Scan for the cell matching the given text and deliver its [X, Y] coordinate at center. 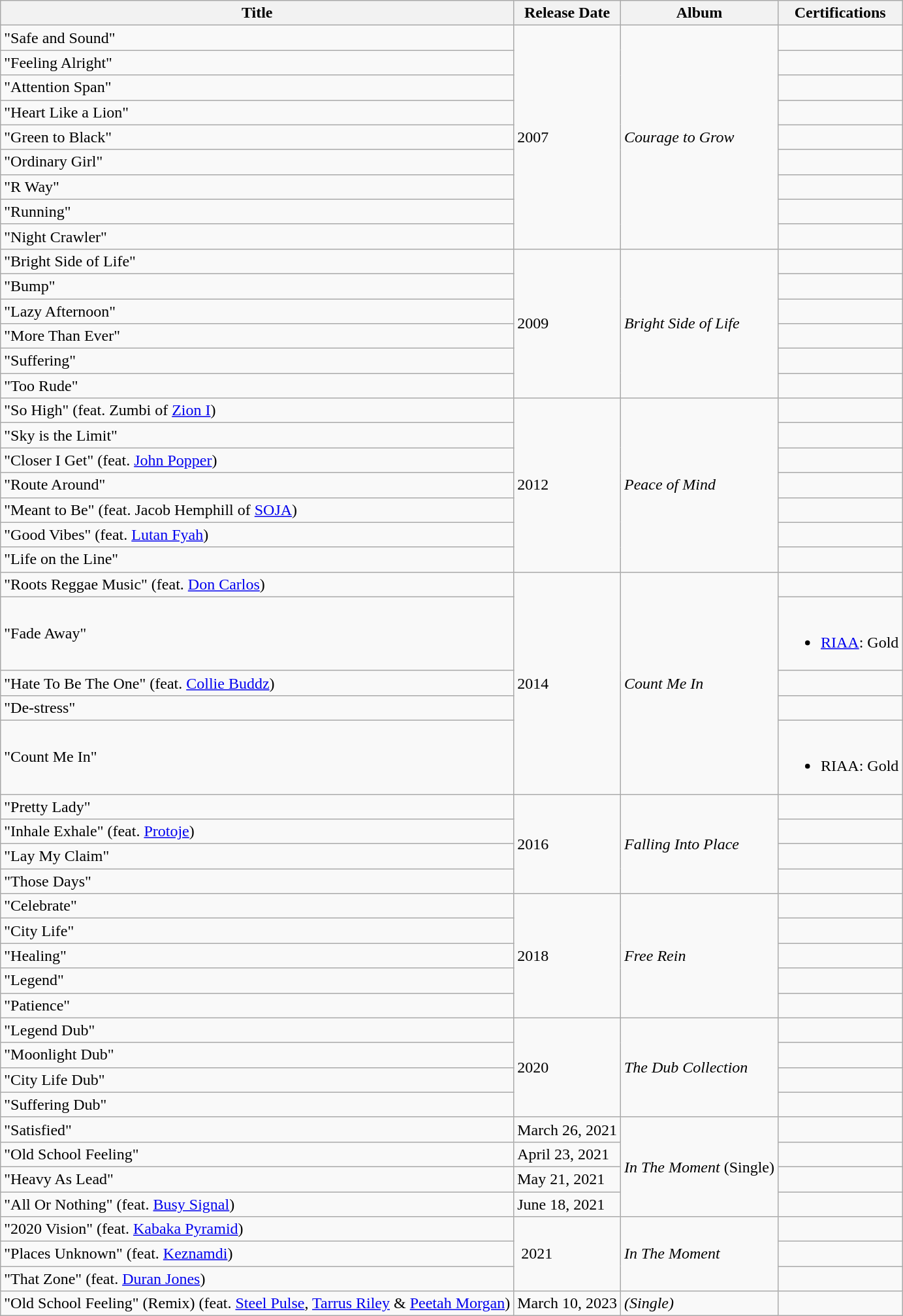
"Those Days" [257, 881]
"Celebrate" [257, 906]
"Patience" [257, 1005]
"Green to Black" [257, 137]
Falling Into Place [699, 843]
Courage to Grow [699, 137]
"City Life Dub" [257, 1080]
"Heavy As Lead" [257, 1179]
"Too Rude" [257, 386]
"Lay My Claim" [257, 856]
"Count Me In" [257, 757]
"Lazy Afternoon" [257, 311]
"Legend Dub" [257, 1030]
"Good Vibes" (feat. Lutan Fyah) [257, 535]
"Running" [257, 211]
"Fade Away" [257, 633]
May 21, 2021 [567, 1179]
"Places Unknown" (feat. Keznamdi) [257, 1254]
"Old School Feeling" (Remix) (feat. Steel Pulse, Tarrus Riley & Peetah Morgan) [257, 1304]
"Satisfied" [257, 1129]
2012 [567, 485]
"Heart Like a Lion" [257, 112]
"De-stress" [257, 708]
Album [699, 13]
"Route Around" [257, 485]
"Inhale Exhale" (feat. Protoje) [257, 832]
"Feeling Alright" [257, 63]
"Old School Feeling" [257, 1154]
April 23, 2021 [567, 1154]
2021 [567, 1254]
"Moonlight Dub" [257, 1055]
"Sky is the Limit" [257, 435]
"Meant to Be" (feat. Jacob Hemphill of SOJA) [257, 510]
In The Moment [699, 1254]
Bright Side of Life [699, 323]
March 10, 2023 [567, 1304]
Title [257, 13]
"All Or Nothing" (feat. Busy Signal) [257, 1204]
The Dub Collection [699, 1067]
"Suffering" [257, 361]
"Roots Reggae Music" (feat. Don Carlos) [257, 584]
Free Rein [699, 956]
"Night Crawler" [257, 236]
"City Life" [257, 931]
"More Than Ever" [257, 336]
"Pretty Lady" [257, 806]
(Single) [699, 1304]
2020 [567, 1067]
Peace of Mind [699, 485]
"R Way" [257, 187]
2018 [567, 956]
Release Date [567, 13]
"Safe and Sound" [257, 38]
2007 [567, 137]
Count Me In [699, 683]
"Healing" [257, 956]
"Suffering Dub" [257, 1104]
"Hate To Be The One" (feat. Collie Buddz) [257, 683]
"So High" (feat. Zumbi of Zion I) [257, 411]
"Bright Side of Life" [257, 261]
"Legend" [257, 980]
"Ordinary Girl" [257, 162]
June 18, 2021 [567, 1204]
"Closer I Get" (feat. John Popper) [257, 460]
"2020 Vision" (feat. Kabaka Pyramid) [257, 1229]
In The Moment (Single) [699, 1167]
"Bump" [257, 286]
2014 [567, 683]
Certifications [840, 13]
2009 [567, 323]
"Attention Span" [257, 87]
"Life on the Line" [257, 559]
March 26, 2021 [567, 1129]
2016 [567, 843]
"That Zone" (feat. Duran Jones) [257, 1279]
